Capture the cell that displays the provided text and extract its (X, Y) central coordinate. 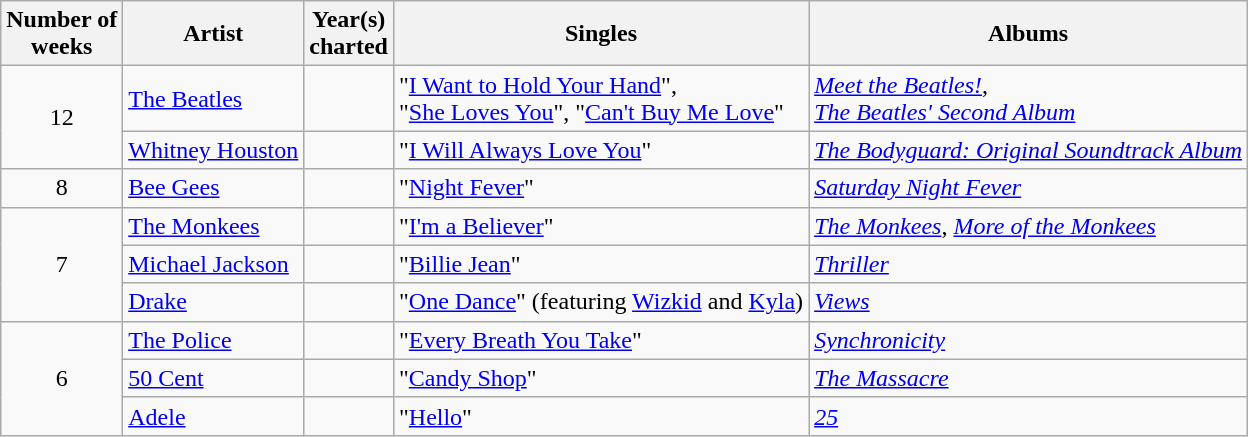
The Bodyguard: Original Soundtrack Album (1028, 150)
Bee Gees (214, 188)
Number ofweeks (62, 34)
50 Cent (214, 378)
"Billie Jean" (600, 264)
Saturday Night Fever (1028, 188)
Albums (1028, 34)
The Monkees (214, 226)
"One Dance" (featuring Wizkid and Kyla) (600, 302)
Thriller (1028, 264)
"Hello" (600, 416)
The Massacre (1028, 378)
Meet the Beatles!, The Beatles' Second Album (1028, 98)
The Police (214, 340)
Singles (600, 34)
12 (62, 118)
The Beatles (214, 98)
The Monkees, More of the Monkees (1028, 226)
"Every Breath You Take" (600, 340)
"I Will Always Love You" (600, 150)
7 (62, 264)
Whitney Houston (214, 150)
25 (1028, 416)
Artist (214, 34)
Views (1028, 302)
"I'm a Believer" (600, 226)
Synchronicity (1028, 340)
Year(s)charted (349, 34)
8 (62, 188)
"Candy Shop" (600, 378)
"Night Fever" (600, 188)
Drake (214, 302)
Michael Jackson (214, 264)
6 (62, 378)
Adele (214, 416)
"I Want to Hold Your Hand", "She Loves You", "Can't Buy Me Love" (600, 98)
